Find where the given text appears and provide that cell's center as [X, Y] coordinate. 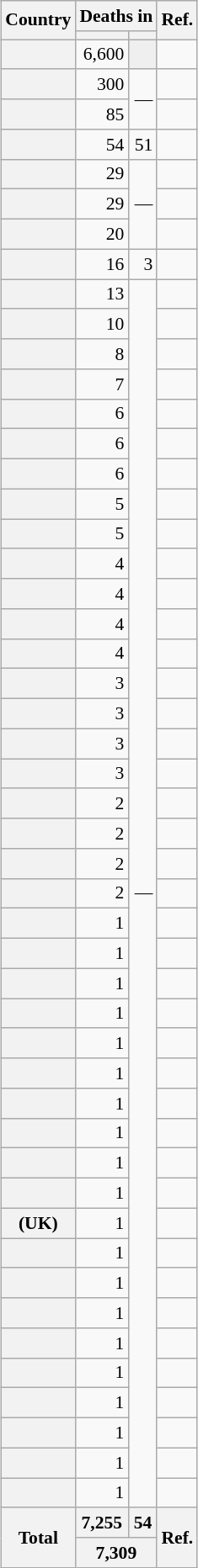
6,600 [101, 54]
Country [38, 20]
7,255 [101, 1523]
8 [101, 354]
10 [101, 324]
7 [101, 384]
85 [101, 114]
Total [38, 1538]
7,309 [116, 1553]
Deaths in [116, 16]
16 [101, 264]
13 [101, 294]
20 [101, 234]
(UK) [38, 1223]
51 [142, 144]
300 [101, 84]
